Search for the cell housing the specified text and yield its [x, y] center coordinate. 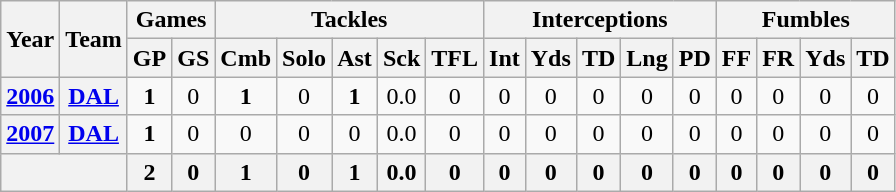
Int [505, 58]
Ast [355, 58]
Team [94, 39]
Games [170, 20]
Interceptions [600, 20]
TFL [455, 58]
Cmb [246, 58]
FR [778, 58]
GP [149, 58]
PD [694, 58]
Year [30, 39]
GS [194, 58]
Solo [304, 58]
2007 [30, 134]
Lng [647, 58]
FF [736, 58]
2 [149, 172]
Fumbles [806, 20]
Sck [401, 58]
2006 [30, 96]
Tackles [350, 20]
